Capture the cell that displays the provided text and extract its [x, y] central coordinate. 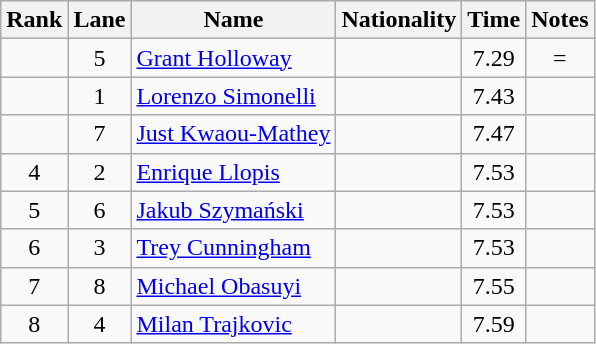
Jakub Szymański [234, 210]
Time [494, 20]
Michael Obasuyi [234, 286]
Grant Holloway [234, 58]
7.43 [494, 96]
3 [100, 248]
Trey Cunningham [234, 248]
Just Kwaou-Mathey [234, 134]
7.55 [494, 286]
Milan Trajkovic [234, 324]
Name [234, 20]
2 [100, 172]
7.29 [494, 58]
= [560, 58]
7.59 [494, 324]
Lorenzo Simonelli [234, 96]
Enrique Llopis [234, 172]
Lane [100, 20]
Rank [34, 20]
Notes [560, 20]
7.47 [494, 134]
Nationality [399, 20]
1 [100, 96]
